Identify which cell holds the provided text, then report its (X, Y) central coordinate. 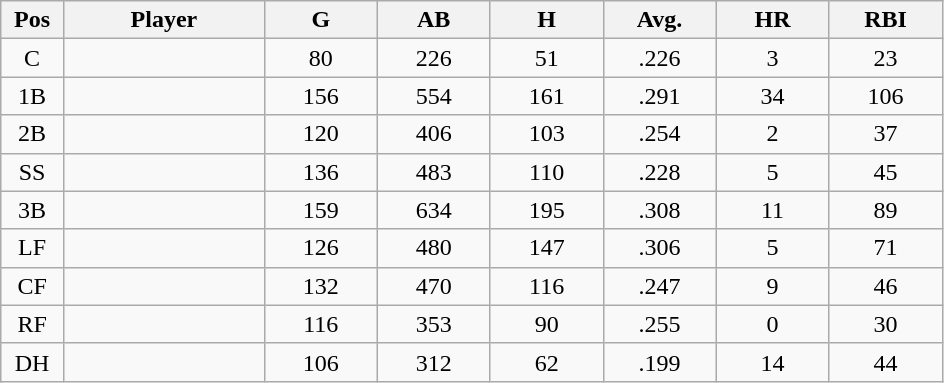
312 (434, 362)
406 (434, 134)
71 (886, 248)
C (32, 58)
14 (772, 362)
0 (772, 324)
G (320, 20)
.254 (660, 134)
30 (886, 324)
120 (320, 134)
11 (772, 210)
90 (546, 324)
136 (320, 172)
RF (32, 324)
483 (434, 172)
9 (772, 286)
DH (32, 362)
634 (434, 210)
226 (434, 58)
.306 (660, 248)
156 (320, 96)
37 (886, 134)
34 (772, 96)
126 (320, 248)
195 (546, 210)
110 (546, 172)
Player (164, 20)
Pos (32, 20)
H (546, 20)
.308 (660, 210)
161 (546, 96)
1B (32, 96)
2 (772, 134)
.226 (660, 58)
353 (434, 324)
LF (32, 248)
480 (434, 248)
554 (434, 96)
3 (772, 58)
3B (32, 210)
.228 (660, 172)
.247 (660, 286)
HR (772, 20)
45 (886, 172)
159 (320, 210)
.291 (660, 96)
147 (546, 248)
89 (886, 210)
CF (32, 286)
RBI (886, 20)
103 (546, 134)
SS (32, 172)
.199 (660, 362)
51 (546, 58)
23 (886, 58)
132 (320, 286)
.255 (660, 324)
2B (32, 134)
46 (886, 286)
80 (320, 58)
Avg. (660, 20)
470 (434, 286)
44 (886, 362)
62 (546, 362)
AB (434, 20)
